Provide the (X, Y) coordinate of the cell's center where the given text is located.  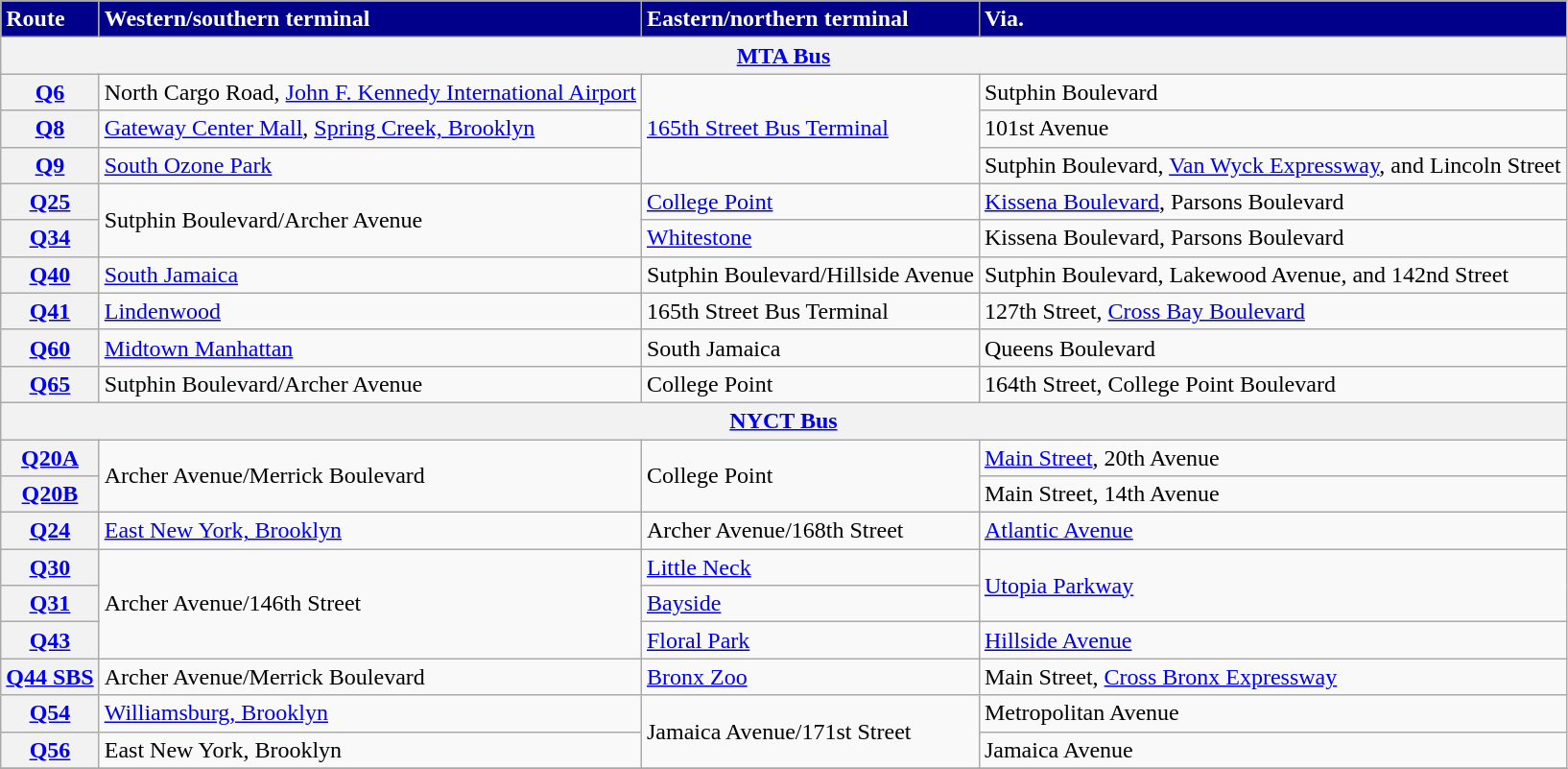
Sutphin Boulevard, Lakewood Avenue, and 142nd Street (1272, 275)
Q41 (50, 311)
Q44 SBS (50, 677)
Hillside Avenue (1272, 640)
Q43 (50, 640)
164th Street, College Point Boulevard (1272, 384)
Williamsburg, Brooklyn (370, 713)
Bronx Zoo (810, 677)
Main Street, 14th Avenue (1272, 494)
North Cargo Road, John F. Kennedy International Airport (370, 92)
Floral Park (810, 640)
Queens Boulevard (1272, 348)
Q24 (50, 531)
Eastern/northern terminal (810, 19)
Sutphin Boulevard (1272, 92)
Jamaica Avenue (1272, 750)
Gateway Center Mall, Spring Creek, Brooklyn (370, 129)
Q60 (50, 348)
Jamaica Avenue/171st Street (810, 732)
127th Street, Cross Bay Boulevard (1272, 311)
Lindenwood (370, 311)
NYCT Bus (783, 421)
Q8 (50, 129)
Archer Avenue/146th Street (370, 604)
Western/southern terminal (370, 19)
Whitestone (810, 238)
Main Street, 20th Avenue (1272, 458)
Metropolitan Avenue (1272, 713)
Q9 (50, 165)
Archer Avenue/168th Street (810, 531)
Q20A (50, 458)
Main Street, Cross Bronx Expressway (1272, 677)
Q40 (50, 275)
Q6 (50, 92)
Atlantic Avenue (1272, 531)
Q65 (50, 384)
Q54 (50, 713)
Utopia Parkway (1272, 586)
Little Neck (810, 567)
South Ozone Park (370, 165)
Q34 (50, 238)
Q56 (50, 750)
Q31 (50, 604)
Midtown Manhattan (370, 348)
Sutphin Boulevard/Hillside Avenue (810, 275)
101st Avenue (1272, 129)
Q30 (50, 567)
Q20B (50, 494)
MTA Bus (783, 56)
Via. (1272, 19)
Q25 (50, 202)
Route (50, 19)
Sutphin Boulevard, Van Wyck Expressway, and Lincoln Street (1272, 165)
Bayside (810, 604)
